Provide the (X, Y) coordinate of the cell's center where the given text is located.  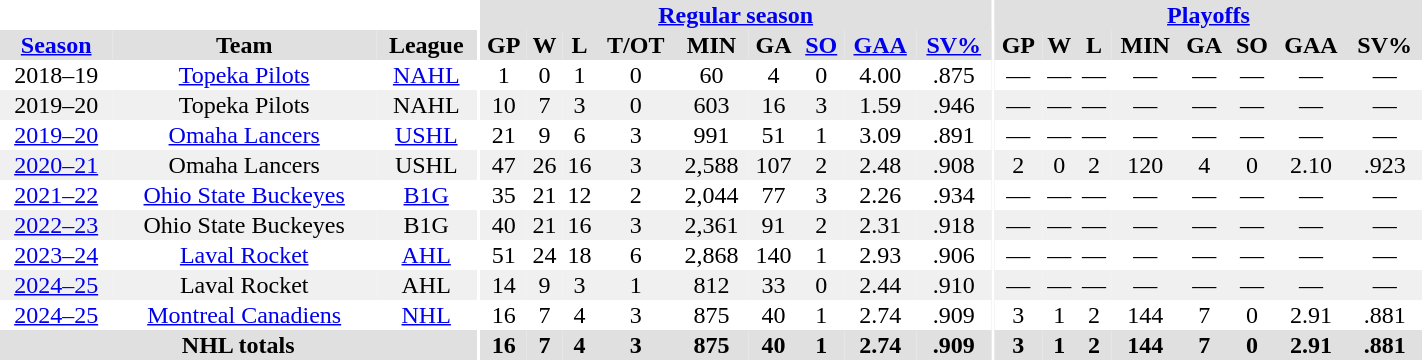
18 (580, 255)
2021–22 (56, 195)
.923 (1384, 165)
.946 (954, 105)
77 (773, 195)
2.26 (880, 195)
.910 (954, 285)
.908 (954, 165)
2.44 (880, 285)
812 (712, 285)
Season (56, 45)
2.31 (880, 225)
2022–23 (56, 225)
T/OT (636, 45)
Regular season (736, 15)
60 (712, 75)
24 (544, 255)
120 (1145, 165)
991 (712, 135)
26 (544, 165)
140 (773, 255)
47 (504, 165)
603 (712, 105)
2020–21 (56, 165)
.918 (954, 225)
NHL totals (238, 345)
.875 (954, 75)
33 (773, 285)
14 (504, 285)
3.09 (880, 135)
2.48 (880, 165)
4.00 (880, 75)
2,868 (712, 255)
.891 (954, 135)
2,044 (712, 195)
2,588 (712, 165)
91 (773, 225)
Montreal Canadiens (244, 315)
12 (580, 195)
2023–24 (56, 255)
2018–19 (56, 75)
35 (504, 195)
10 (504, 105)
1.59 (880, 105)
2.10 (1312, 165)
107 (773, 165)
2.93 (880, 255)
Team (244, 45)
2,361 (712, 225)
League (426, 45)
NHL (426, 315)
.934 (954, 195)
Playoffs (1208, 15)
.906 (954, 255)
